Locate the cell with the specified text and output its (X, Y) center coordinate. 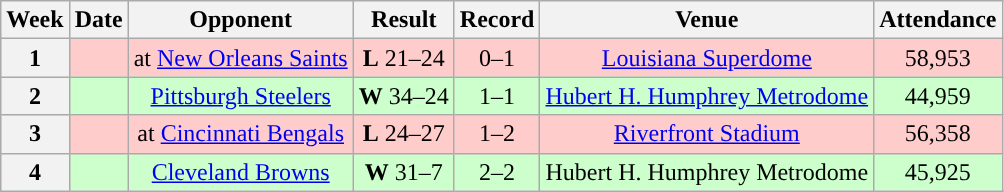
58,953 (938, 58)
Attendance (938, 20)
W 31–7 (404, 172)
44,959 (938, 96)
1–2 (497, 134)
Venue (707, 20)
2–2 (497, 172)
Week (35, 20)
Cleveland Browns (240, 172)
L 24–27 (404, 134)
W 34–24 (404, 96)
Opponent (240, 20)
Louisiana Superdome (707, 58)
Record (497, 20)
L 21–24 (404, 58)
2 (35, 96)
1–1 (497, 96)
3 (35, 134)
Pittsburgh Steelers (240, 96)
0–1 (497, 58)
1 (35, 58)
56,358 (938, 134)
4 (35, 172)
Riverfront Stadium (707, 134)
at Cincinnati Bengals (240, 134)
at New Orleans Saints (240, 58)
Result (404, 20)
Date (98, 20)
45,925 (938, 172)
